Identify which cell holds the provided text, then report its (x, y) central coordinate. 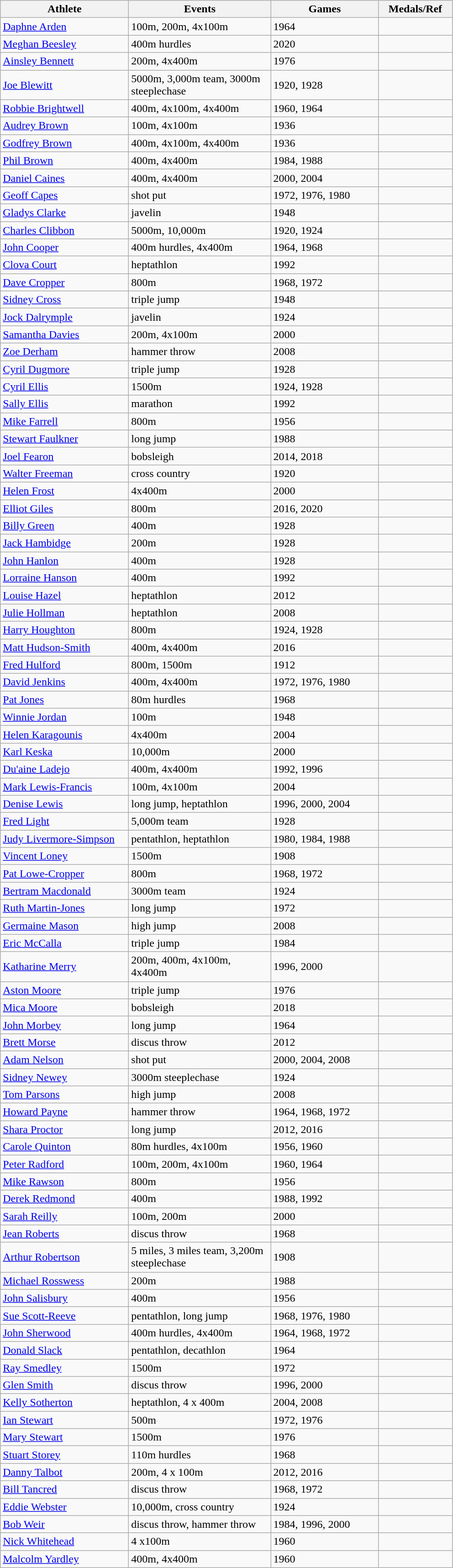
200m, 4 x 100m (200, 1472)
1980, 1984, 1988 (325, 839)
80m hurdles (200, 699)
Glen Smith (65, 1385)
Robbie Brightwell (65, 108)
Winnie Jordan (65, 717)
Sidney Cross (65, 300)
David Jenkins (65, 682)
1920, 1924 (325, 230)
discus throw, hammer throw (200, 1524)
Adam Nelson (65, 1059)
Events (200, 9)
10,000m (200, 752)
Stewart Faulkner (65, 439)
Du'aine Ladejo (65, 769)
Medals/Ref (416, 9)
Mike Farrell (65, 421)
Nick Whitehead (65, 1542)
1968, 1976, 1980 (325, 1315)
200m, 4x100m (200, 334)
Cyril Dugmore (65, 369)
pentathlon, heptathlon (200, 839)
5,000m team (200, 821)
200m, 4x400m (200, 61)
Kelly Sotherton (65, 1403)
Lorraine Hanson (65, 578)
10,000m, cross country (200, 1507)
Joe Blewitt (65, 85)
Elliot Giles (65, 509)
Samantha Davies (65, 334)
1912 (325, 665)
Katharine Merry (65, 967)
Helen Frost (65, 491)
1984 (325, 943)
heptathlon, 4 x 400m (200, 1403)
Phil Brown (65, 160)
John Cooper (65, 248)
2014, 2018 (325, 456)
Carole Quinton (65, 1147)
Games (325, 9)
Helen Karagounis (65, 734)
Harry Houghton (65, 630)
Ruth Martin-Jones (65, 908)
Michael Rosswess (65, 1281)
Karl Keska (65, 752)
500m (200, 1420)
John Hanlon (65, 561)
Charles Clibbon (65, 230)
1992, 1996 (325, 769)
800m, 1500m (200, 665)
Gladys Clarke (65, 212)
Derek Redmond (65, 1199)
1988, 1992 (325, 1199)
2000, 2004, 2008 (325, 1059)
110m hurdles (200, 1455)
2016, 2020 (325, 509)
Arthur Robertson (65, 1257)
1984, 1996, 2000 (325, 1524)
2016 (325, 647)
Shara Proctor (65, 1129)
Joel Fearon (65, 456)
2000, 2004 (325, 178)
Tom Parsons (65, 1095)
1984, 1988 (325, 160)
marathon (200, 404)
pentathlon, long jump (200, 1315)
Stuart Storey (65, 1455)
Daphne Arden (65, 26)
Jock Dalrymple (65, 317)
Donald Slack (65, 1350)
Sally Ellis (65, 404)
Clova Court (65, 265)
Athlete (65, 9)
Ainsley Bennett (65, 61)
Howard Payne (65, 1112)
Pat Lowe-Cropper (65, 874)
Geoff Capes (65, 195)
long jump, heptathlon (200, 804)
Brett Morse (65, 1042)
Judy Livermore-Simpson (65, 839)
1996, 2000, 2004 (325, 804)
Zoe Derham (65, 352)
100m, 200m (200, 1216)
Vincent Loney (65, 856)
Eddie Webster (65, 1507)
cross country (200, 473)
2018 (325, 1007)
Eric McCalla (65, 943)
Malcolm Yardley (65, 1559)
John Morbey (65, 1025)
Peter Radford (65, 1164)
Mark Lewis-Francis (65, 786)
1956, 1960 (325, 1147)
1920 (325, 473)
2004, 2008 (325, 1403)
Mica Moore (65, 1007)
Jean Roberts (65, 1234)
Jack Hambidge (65, 543)
Audrey Brown (65, 126)
Bertram Macdonald (65, 891)
Mike Rawson (65, 1181)
Julie Hollman (65, 613)
Louise Hazel (65, 595)
Billy Green (65, 526)
Matt Hudson-Smith (65, 647)
4 x100m (200, 1542)
2020 (325, 44)
Sarah Reilly (65, 1216)
Mary Stewart (65, 1437)
Pat Jones (65, 699)
Aston Moore (65, 990)
3000m steeplechase (200, 1077)
Ian Stewart (65, 1420)
Danny Talbot (65, 1472)
200m, 400m, 4x100m, 4x400m (200, 967)
5000m, 3,000m team, 3000m steeplechase (200, 85)
Godfrey Brown (65, 143)
3000m team (200, 891)
pentathlon, decathlon (200, 1350)
Ray Smedley (65, 1367)
Fred Light (65, 821)
Bob Weir (65, 1524)
Germaine Mason (65, 926)
1972, 1976 (325, 1420)
5000m, 10,000m (200, 230)
80m hurdles, 4x100m (200, 1147)
Cyril Ellis (65, 387)
Denise Lewis (65, 804)
Walter Freeman (65, 473)
1920, 1928 (325, 85)
5 miles, 3 miles team, 3,200m steeplechase (200, 1257)
1964, 1968 (325, 248)
Dave Cropper (65, 282)
Bill Tancred (65, 1489)
Sue Scott-Reeve (65, 1315)
Daniel Caines (65, 178)
Sidney Newey (65, 1077)
John Sherwood (65, 1333)
Meghan Beesley (65, 44)
100m (200, 717)
400m hurdles (200, 44)
John Salisbury (65, 1298)
Fred Hulford (65, 665)
